Pinpoint the cell where the given text exists, returning its (X, Y) midpoint coordinate. 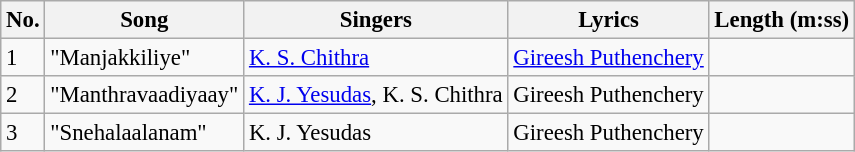
Singers (376, 20)
Lyrics (608, 20)
No. (23, 20)
Length (m:ss) (782, 20)
Song (144, 20)
2 (23, 95)
"Manjakkiliye" (144, 58)
K. S. Chithra (376, 58)
3 (23, 133)
K. J. Yesudas, K. S. Chithra (376, 95)
K. J. Yesudas (376, 133)
"Snehalaalanam" (144, 133)
1 (23, 58)
"Manthravaadiyaay" (144, 95)
